For the text-containing cell, return its midpoint in [x, y] coordinate format. 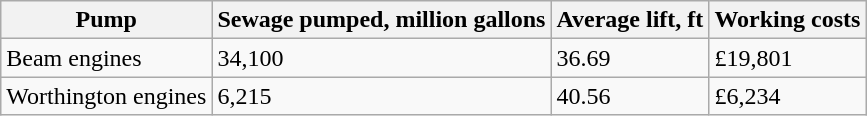
Beam engines [106, 58]
6,215 [382, 96]
£6,234 [788, 96]
Sewage pumped, million gallons [382, 20]
Average lift, ft [630, 20]
34,100 [382, 58]
Pump [106, 20]
40.56 [630, 96]
£19,801 [788, 58]
Worthington engines [106, 96]
Working costs [788, 20]
36.69 [630, 58]
